Return (X, Y) of the center of cell containing provided text 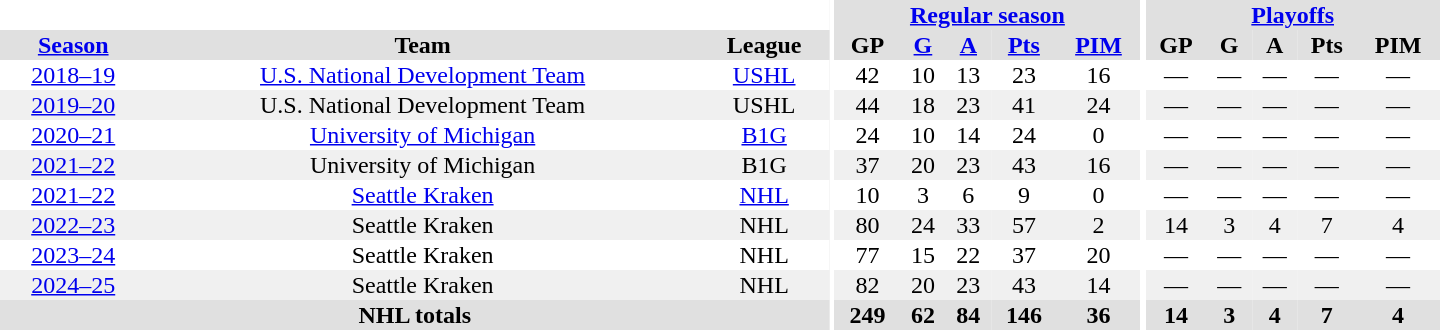
Season (73, 45)
9 (1024, 195)
62 (922, 315)
41 (1024, 105)
42 (868, 75)
77 (868, 255)
2020–21 (73, 135)
2019–20 (73, 105)
80 (868, 225)
2022–23 (73, 225)
Regular season (988, 15)
15 (922, 255)
249 (868, 315)
Team (422, 45)
146 (1024, 315)
18 (922, 105)
36 (1099, 315)
13 (968, 75)
33 (968, 225)
84 (968, 315)
82 (868, 285)
2023–24 (73, 255)
Playoffs (1292, 15)
44 (868, 105)
2 (1099, 225)
6 (968, 195)
22 (968, 255)
League (764, 45)
2024–25 (73, 285)
2018–19 (73, 75)
57 (1024, 225)
NHL totals (415, 315)
